Scan for the cell matching the given text and deliver its [X, Y] coordinate at center. 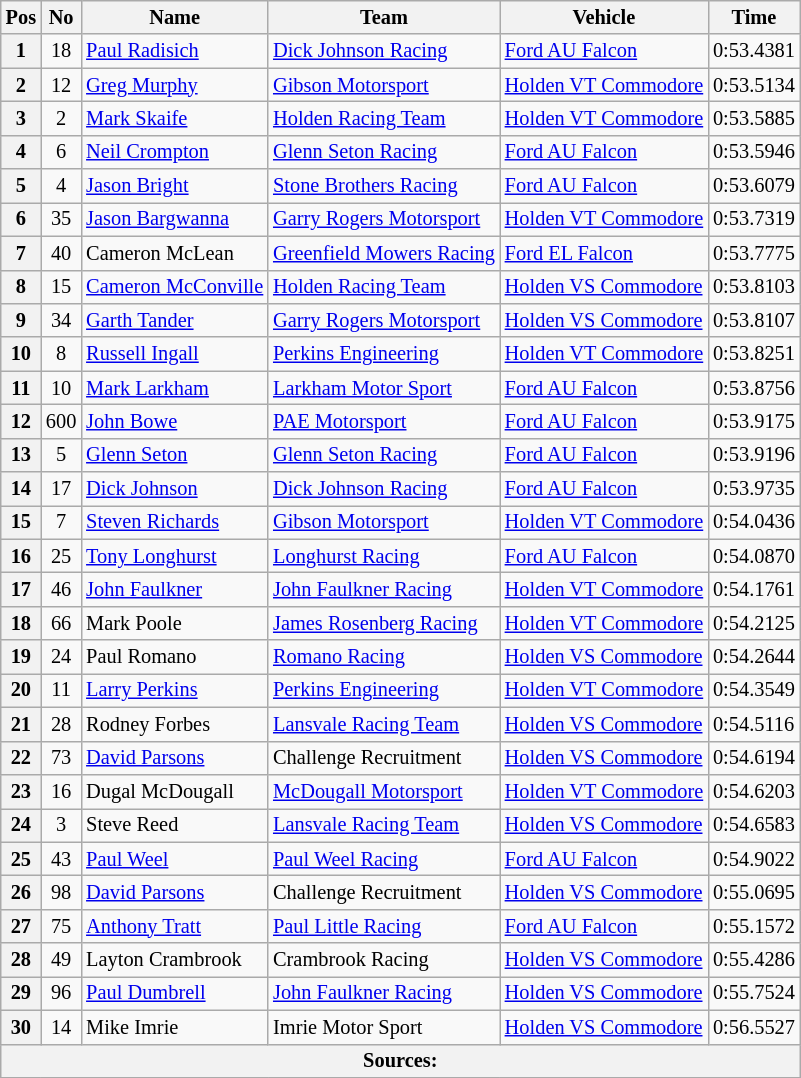
30 [21, 1027]
73 [61, 758]
9 [21, 320]
0:54.5116 [754, 724]
Paul Radisich [174, 51]
96 [61, 993]
0:53.8251 [754, 354]
Paul Little Racing [384, 926]
Larry Perkins [174, 690]
0:54.0436 [754, 522]
0:53.9196 [754, 455]
0:55.1572 [754, 926]
Mark Larkham [174, 388]
Larkham Motor Sport [384, 388]
Jason Bright [174, 186]
0:54.3549 [754, 690]
Mark Skaife [174, 118]
29 [21, 993]
Ford EL Falcon [604, 253]
John Faulkner [174, 589]
Name [174, 17]
PAE Motorsport [384, 421]
Vehicle [604, 17]
21 [21, 724]
0:55.4286 [754, 960]
40 [61, 253]
0:53.7319 [754, 219]
John Bowe [174, 421]
Steven Richards [174, 522]
Romano Racing [384, 657]
19 [21, 657]
Mark Poole [174, 623]
0:53.9735 [754, 489]
0:55.0695 [754, 892]
34 [61, 320]
Paul Weel [174, 859]
0:53.5885 [754, 118]
600 [61, 421]
Neil Crompton [174, 152]
Imrie Motor Sport [384, 1027]
0:54.6194 [754, 758]
McDougall Motorsport [384, 791]
Steve Reed [174, 825]
49 [61, 960]
Anthony Tratt [174, 926]
98 [61, 892]
Layton Crambrook [174, 960]
27 [21, 926]
0:53.5946 [754, 152]
35 [61, 219]
Cameron McConville [174, 287]
Cameron McLean [174, 253]
Mike Imrie [174, 1027]
0:54.6203 [754, 791]
0:54.0870 [754, 556]
23 [21, 791]
1 [21, 51]
0:56.5527 [754, 1027]
46 [61, 589]
Paul Weel Racing [384, 859]
66 [61, 623]
0:53.5134 [754, 85]
Paul Dumbrell [174, 993]
Glenn Seton [174, 455]
Greenfield Mowers Racing [384, 253]
26 [21, 892]
Crambrook Racing [384, 960]
Stone Brothers Racing [384, 186]
0:53.9175 [754, 421]
0:54.2125 [754, 623]
43 [61, 859]
0:54.9022 [754, 859]
Garth Tander [174, 320]
Russell Ingall [174, 354]
0:53.4381 [754, 51]
0:53.8103 [754, 287]
Tony Longhurst [174, 556]
James Rosenberg Racing [384, 623]
Pos [21, 17]
Greg Murphy [174, 85]
Time [754, 17]
0:53.7775 [754, 253]
0:53.8756 [754, 388]
22 [21, 758]
0:55.7524 [754, 993]
Rodney Forbes [174, 724]
Dugal McDougall [174, 791]
0:53.6079 [754, 186]
75 [61, 926]
0:53.8107 [754, 320]
Sources: [400, 1061]
0:54.2644 [754, 657]
Paul Romano [174, 657]
Team [384, 17]
0:54.1761 [754, 589]
20 [21, 690]
No [61, 17]
Jason Bargwanna [174, 219]
13 [21, 455]
Dick Johnson [174, 489]
0:54.6583 [754, 825]
Longhurst Racing [384, 556]
